Scan for the cell matching the given text and deliver its (X, Y) coordinate at center. 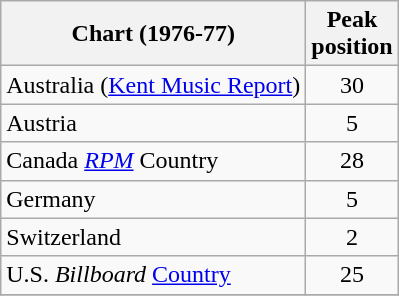
28 (352, 161)
Switzerland (154, 237)
25 (352, 275)
Peakposition (352, 34)
Chart (1976-77) (154, 34)
U.S. Billboard Country (154, 275)
Austria (154, 123)
30 (352, 85)
Canada RPM Country (154, 161)
Germany (154, 199)
Australia (Kent Music Report) (154, 85)
2 (352, 237)
